Search for the cell housing the specified text and yield its (X, Y) center coordinate. 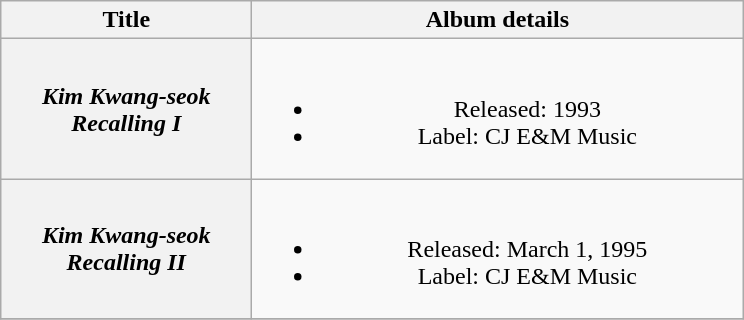
Released: March 1, 1995Label: CJ E&M Music (498, 249)
Album details (498, 20)
Kim Kwang-seok Recalling II (126, 249)
Kim Kwang-seok Recalling I (126, 109)
Released: 1993Label: CJ E&M Music (498, 109)
Title (126, 20)
